Find where the given text appears and provide that cell's center as [x, y] coordinate. 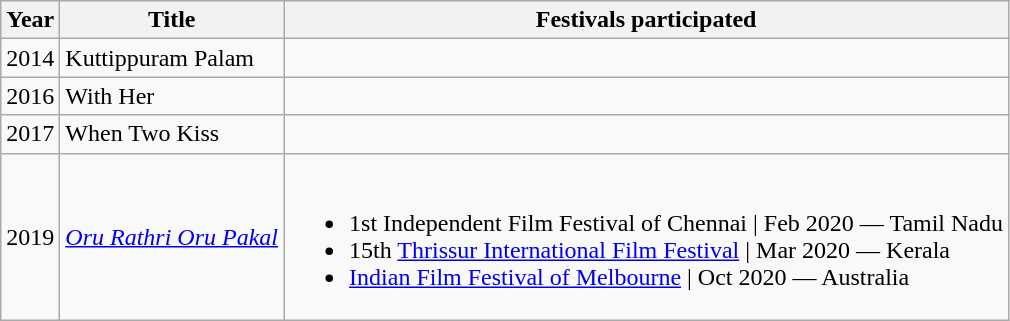
Year [30, 20]
Oru Rathri Oru Pakal [172, 236]
2017 [30, 134]
Kuttippuram Palam [172, 58]
Title [172, 20]
2019 [30, 236]
2014 [30, 58]
With Her [172, 96]
2016 [30, 96]
When Two Kiss [172, 134]
Festivals participated [646, 20]
